Determine the (X, Y) coordinate at the center of the cell enclosing the given text.  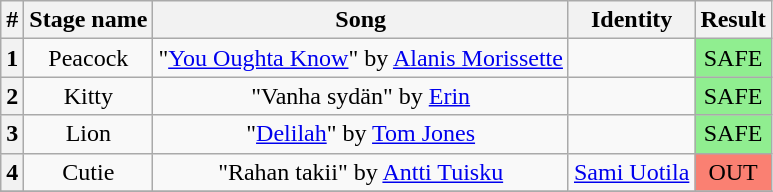
Result (733, 20)
OUT (733, 172)
2 (12, 96)
"Rahan takii" by Antti Tuisku (361, 172)
Identity (631, 20)
4 (12, 172)
Sami Uotila (631, 172)
Stage name (88, 20)
"Vanha sydän" by Erin (361, 96)
"You Oughta Know" by Alanis Morissette (361, 58)
Kitty (88, 96)
Lion (88, 134)
1 (12, 58)
Song (361, 20)
# (12, 20)
Peacock (88, 58)
Cutie (88, 172)
"Delilah" by Tom Jones (361, 134)
3 (12, 134)
